Pinpoint the cell where the given text exists, returning its (x, y) midpoint coordinate. 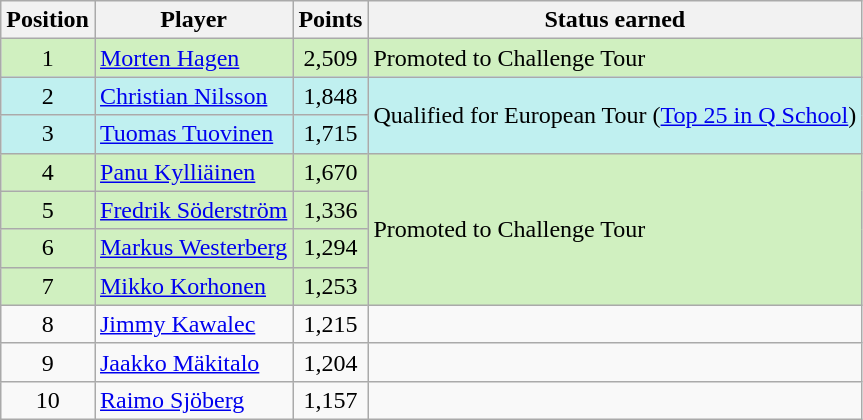
7 (48, 286)
1,715 (330, 134)
Points (330, 20)
4 (48, 172)
Fredrik Söderström (193, 210)
Mikko Korhonen (193, 286)
Position (48, 20)
Raimo Sjöberg (193, 400)
Qualified for European Tour (Top 25 in Q School) (615, 115)
1,294 (330, 248)
Jaakko Mäkitalo (193, 362)
5 (48, 210)
2 (48, 96)
1,848 (330, 96)
1,336 (330, 210)
2,509 (330, 58)
1 (48, 58)
1,157 (330, 400)
Panu Kylliäinen (193, 172)
Markus Westerberg (193, 248)
Morten Hagen (193, 58)
Christian Nilsson (193, 96)
1,215 (330, 324)
6 (48, 248)
Status earned (615, 20)
1,253 (330, 286)
8 (48, 324)
1,204 (330, 362)
9 (48, 362)
1,670 (330, 172)
10 (48, 400)
Jimmy Kawalec (193, 324)
3 (48, 134)
Player (193, 20)
Tuomas Tuovinen (193, 134)
